Pinpoint the cell where the given text exists, returning its (X, Y) midpoint coordinate. 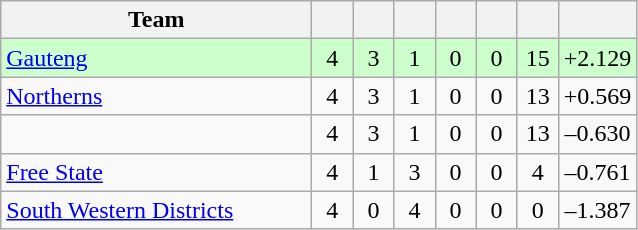
–1.387 (598, 210)
–0.630 (598, 134)
South Western Districts (156, 210)
–0.761 (598, 172)
+2.129 (598, 58)
Team (156, 20)
Gauteng (156, 58)
Free State (156, 172)
+0.569 (598, 96)
15 (538, 58)
Northerns (156, 96)
